Extract the (x, y) coordinate from the center of the cell holding the provided text.  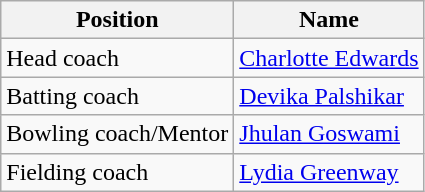
Devika Palshikar (329, 96)
Fielding coach (118, 172)
Batting coach (118, 96)
Bowling coach/Mentor (118, 134)
Jhulan Goswami (329, 134)
Position (118, 20)
Head coach (118, 58)
Charlotte Edwards (329, 58)
Name (329, 20)
Lydia Greenway (329, 172)
